Search for the cell housing the specified text and yield its (X, Y) center coordinate. 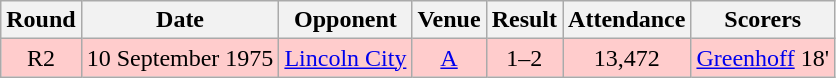
Date (180, 20)
Opponent (346, 20)
10 September 1975 (180, 58)
Attendance (627, 20)
R2 (41, 58)
Lincoln City (346, 58)
1–2 (524, 58)
Venue (449, 20)
A (449, 58)
Scorers (763, 20)
Greenhoff 18' (763, 58)
13,472 (627, 58)
Round (41, 20)
Result (524, 20)
